For the text-containing cell, return its midpoint in [x, y] coordinate format. 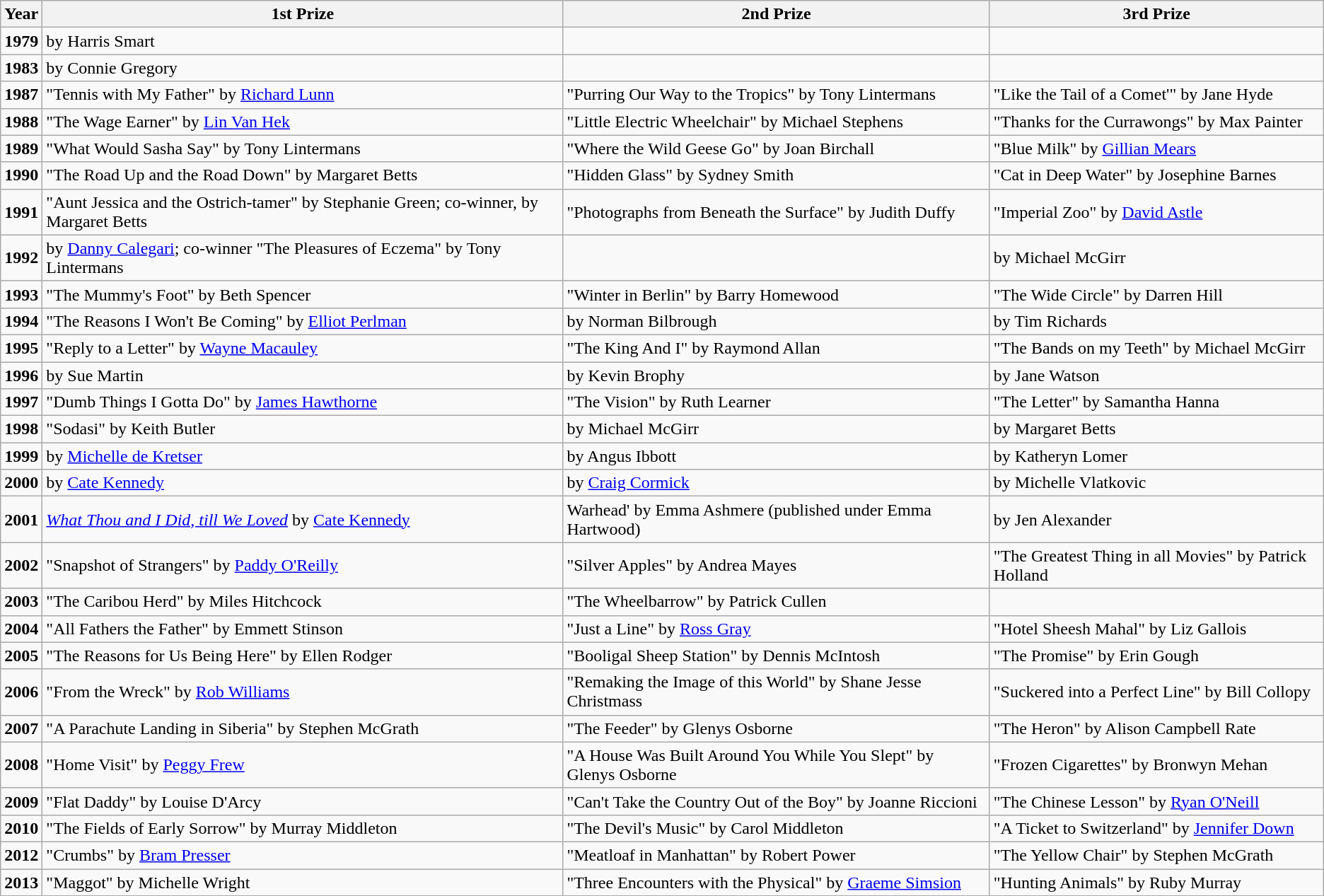
1996 [21, 376]
"Crumbs" by Bram Presser [303, 855]
"From the Wreck" by Rob Williams [303, 692]
"A House Was Built Around You While You Slept" by Glenys Osborne [777, 765]
"Hunting Animals" by Ruby Murray [1156, 882]
2004 [21, 629]
"Booligal Sheep Station" by Dennis McIntosh [777, 656]
"Photographs from Beneath the Surface" by Judith Duffy [777, 212]
"A Parachute Landing in Siberia" by Stephen McGrath [303, 728]
"The Heron" by Alison Campbell Rate [1156, 728]
"Blue Milk" by Gillian Mears [1156, 149]
"The Vision" by Ruth Learner [777, 402]
"The Bands on my Teeth" by Michael McGirr [1156, 348]
"Snapshot of Strangers" by Paddy O'Reilly [303, 566]
2nd Prize [777, 14]
"Dumb Things I Gotta Do" by James Hawthorne [303, 402]
"Just a Line" by Ross Gray [777, 629]
"Tennis with My Father" by Richard Lunn [303, 95]
"Hotel Sheesh Mahal" by Liz Gallois [1156, 629]
"Suckered into a Perfect Line" by Bill Collopy [1156, 692]
"Aunt Jessica and the Ostrich-tamer" by Stephanie Green; co-winner, by Margaret Betts [303, 212]
"Frozen Cigarettes" by Bronwyn Mehan [1156, 765]
"The Letter" by Samantha Hanna [1156, 402]
1993 [21, 294]
1989 [21, 149]
by Margaret Betts [1156, 429]
"The Fields of Early Sorrow" by Murray Middleton [303, 828]
"Imperial Zoo" by David Astle [1156, 212]
"The Greatest Thing in all Movies" by Patrick Holland [1156, 566]
1987 [21, 95]
1st Prize [303, 14]
1998 [21, 429]
"What Would Sasha Say" by Tony Lintermans [303, 149]
"Can't Take the Country Out of the Boy" by Joanne Riccioni [777, 801]
"The Yellow Chair" by Stephen McGrath [1156, 855]
"Purring Our Way to the Tropics" by Tony Lintermans [777, 95]
2010 [21, 828]
"All Fathers the Father" by Emmett Stinson [303, 629]
"The King And I" by Raymond Allan [777, 348]
Warhead' by Emma Ashmere (published under Emma Hartwood) [777, 519]
"The Road Up and the Road Down" by Margaret Betts [303, 175]
2003 [21, 602]
by Cate Kennedy [303, 483]
by Jen Alexander [1156, 519]
What Thou and I Did, till We Loved by Cate Kennedy [303, 519]
by Norman Bilbrough [777, 321]
"Hidden Glass" by Sydney Smith [777, 175]
"The Feeder" by Glenys Osborne [777, 728]
1995 [21, 348]
"The Chinese Lesson" by Ryan O'Neill [1156, 801]
2000 [21, 483]
"Meatloaf in Manhattan" by Robert Power [777, 855]
"Sodasi" by Keith Butler [303, 429]
"Three Encounters with the Physical" by Graeme Simsion [777, 882]
"Reply to a Letter" by Wayne Macauley [303, 348]
by Danny Calegari; co-winner "The Pleasures of Eczema" by Tony Lintermans [303, 257]
"The Mummy's Foot" by Beth Spencer [303, 294]
by Connie Gregory [303, 68]
by Sue Martin [303, 376]
1991 [21, 212]
2001 [21, 519]
"Winter in Berlin" by Barry Homewood [777, 294]
2012 [21, 855]
"Remaking the Image of this World" by Shane Jesse Christmass [777, 692]
2007 [21, 728]
"The Caribou Herd" by Miles Hitchcock [303, 602]
"The Devil's Music" by Carol Middleton [777, 828]
by Craig Cormick [777, 483]
by Harris Smart [303, 41]
"Little Electric Wheelchair" by Michael Stephens [777, 122]
1992 [21, 257]
"Home Visit" by Peggy Frew [303, 765]
Year [21, 14]
2005 [21, 656]
by Katheryn Lomer [1156, 456]
"The Wage Earner" by Lin Van Hek [303, 122]
"Where the Wild Geese Go" by Joan Birchall [777, 149]
3rd Prize [1156, 14]
by Tim Richards [1156, 321]
by Jane Watson [1156, 376]
"A Ticket to Switzerland" by Jennifer Down [1156, 828]
1990 [21, 175]
by Angus Ibbott [777, 456]
2009 [21, 801]
"The Wheelbarrow" by Patrick Cullen [777, 602]
2006 [21, 692]
"The Wide Circle" by Darren Hill [1156, 294]
"Maggot" by Michelle Wright [303, 882]
by Kevin Brophy [777, 376]
"The Reasons I Won't Be Coming" by Elliot Perlman [303, 321]
1999 [21, 456]
1988 [21, 122]
2002 [21, 566]
2008 [21, 765]
"The Promise" by Erin Gough [1156, 656]
"Thanks for the Currawongs" by Max Painter [1156, 122]
1997 [21, 402]
"Cat in Deep Water" by Josephine Barnes [1156, 175]
2013 [21, 882]
1983 [21, 68]
"Flat Daddy" by Louise D'Arcy [303, 801]
1979 [21, 41]
by Michelle Vlatkovic [1156, 483]
1994 [21, 321]
"Like the Tail of a Comet'" by Jane Hyde [1156, 95]
by Michelle de Kretser [303, 456]
"The Reasons for Us Being Here" by Ellen Rodger [303, 656]
"Silver Apples" by Andrea Mayes [777, 566]
